Capture the cell that displays the provided text and extract its (X, Y) central coordinate. 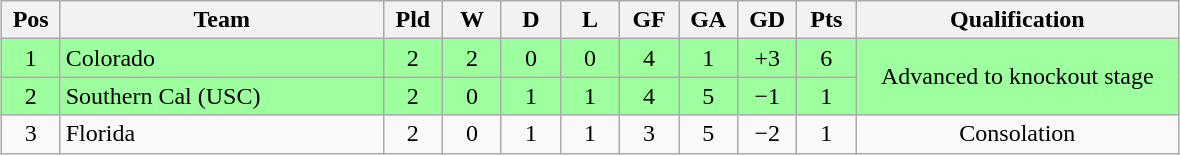
Pts (826, 20)
Qualification (1018, 20)
Consolation (1018, 134)
Pos (30, 20)
D (530, 20)
GF (650, 20)
Florida (222, 134)
Advanced to knockout stage (1018, 77)
L (590, 20)
GA (708, 20)
W (472, 20)
Southern Cal (USC) (222, 96)
6 (826, 58)
−1 (768, 96)
Pld (412, 20)
Colorado (222, 58)
GD (768, 20)
−2 (768, 134)
Team (222, 20)
+3 (768, 58)
